Extract the (x, y) coordinate from the center of the cell holding the provided text.  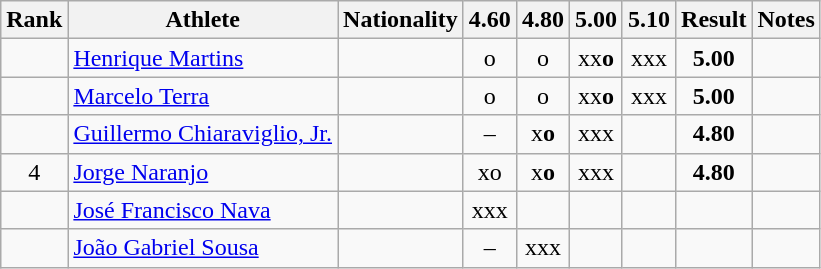
Athlete (203, 20)
Guillermo Chiaraviglio, Jr. (203, 134)
4 (34, 172)
Nationality (401, 20)
Notes (786, 20)
José Francisco Nava (203, 210)
Marcelo Terra (203, 96)
5.10 (648, 20)
Rank (34, 20)
Result (714, 20)
Jorge Naranjo (203, 172)
João Gabriel Sousa (203, 248)
Henrique Martins (203, 58)
4.60 (490, 20)
